Provide the [X, Y] coordinate of the cell's center where the given text is located.  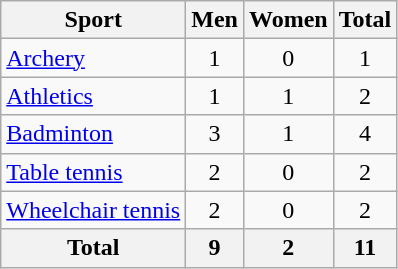
9 [215, 248]
4 [365, 134]
3 [215, 134]
Table tennis [94, 172]
Women [288, 20]
Sport [94, 20]
Wheelchair tennis [94, 210]
Athletics [94, 96]
Archery [94, 58]
Badminton [94, 134]
Men [215, 20]
11 [365, 248]
